Determine the [x, y] coordinate at the center of the cell enclosing the given text.  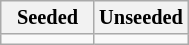
Seeded [48, 17]
Unseeded [141, 17]
